Return the (x, y) coordinate for the center point of the cell that contains the specified text.  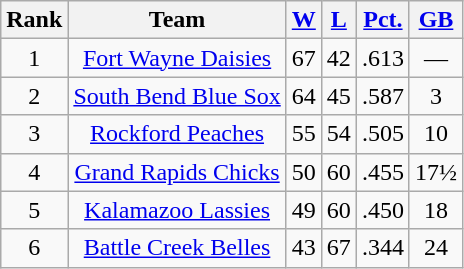
W (304, 20)
2 (34, 96)
.450 (382, 210)
Battle Creek Belles (177, 248)
49 (304, 210)
54 (338, 134)
Grand Rapids Chicks (177, 172)
17½ (436, 172)
L (338, 20)
— (436, 58)
18 (436, 210)
.613 (382, 58)
.505 (382, 134)
GB (436, 20)
.344 (382, 248)
Kalamazoo Lassies (177, 210)
5 (34, 210)
64 (304, 96)
Team (177, 20)
Rockford Peaches (177, 134)
42 (338, 58)
55 (304, 134)
.455 (382, 172)
.587 (382, 96)
50 (304, 172)
Fort Wayne Daisies (177, 58)
6 (34, 248)
45 (338, 96)
South Bend Blue Sox (177, 96)
4 (34, 172)
10 (436, 134)
1 (34, 58)
43 (304, 248)
24 (436, 248)
Pct. (382, 20)
Rank (34, 20)
